Locate the cell with the specified text and output its (x, y) center coordinate. 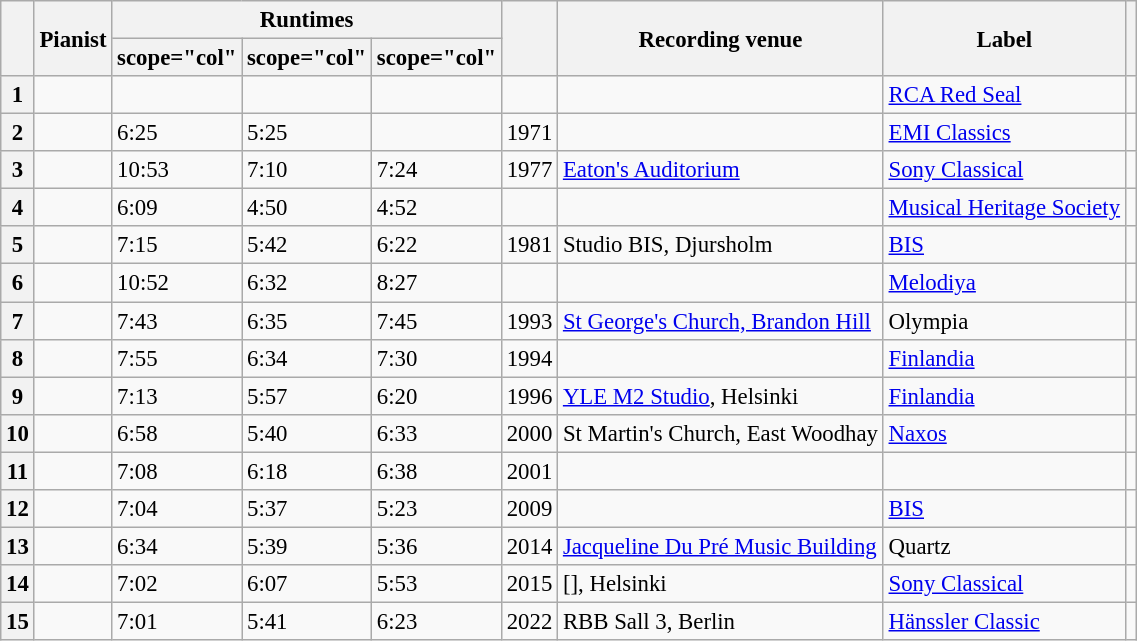
2000 (529, 433)
6:23 (437, 621)
10:52 (177, 283)
EMI Classics (1004, 133)
2015 (529, 584)
Runtimes (307, 20)
12 (18, 509)
5:42 (307, 245)
RBB Sall 3, Berlin (721, 621)
RCA Red Seal (1004, 95)
St George's Church, Brandon Hill (721, 321)
2014 (529, 546)
1993 (529, 321)
Jacqueline Du Pré Music Building (721, 546)
6:07 (307, 584)
6:32 (307, 283)
Hänssler Classic (1004, 621)
Naxos (1004, 433)
10 (18, 433)
Recording venue (721, 38)
4:50 (307, 208)
10:53 (177, 170)
11 (18, 471)
YLE M2 Studio, Helsinki (721, 396)
Musical Heritage Society (1004, 208)
1996 (529, 396)
7:08 (177, 471)
6:20 (437, 396)
6 (18, 283)
7:43 (177, 321)
6:33 (437, 433)
7 (18, 321)
5:37 (307, 509)
6:58 (177, 433)
8:27 (437, 283)
6:38 (437, 471)
9 (18, 396)
7:55 (177, 358)
5:39 (307, 546)
5 (18, 245)
2009 (529, 509)
Pianist (73, 38)
8 (18, 358)
7:13 (177, 396)
1971 (529, 133)
7:45 (437, 321)
5:25 (307, 133)
5:57 (307, 396)
7:24 (437, 170)
5:41 (307, 621)
6:18 (307, 471)
7:01 (177, 621)
Label (1004, 38)
1994 (529, 358)
1977 (529, 170)
St Martin's Church, East Woodhay (721, 433)
Studio BIS, Djursholm (721, 245)
7:04 (177, 509)
Olympia (1004, 321)
4 (18, 208)
7:02 (177, 584)
2022 (529, 621)
13 (18, 546)
2 (18, 133)
5:23 (437, 509)
2001 (529, 471)
5:36 (437, 546)
7:15 (177, 245)
1 (18, 95)
Melodiya (1004, 283)
1981 (529, 245)
5:40 (307, 433)
Eaton's Auditorium (721, 170)
5:53 (437, 584)
6:35 (307, 321)
6:22 (437, 245)
6:25 (177, 133)
6:09 (177, 208)
4:52 (437, 208)
15 (18, 621)
14 (18, 584)
7:30 (437, 358)
[], Helsinki (721, 584)
3 (18, 170)
Quartz (1004, 546)
7:10 (307, 170)
